Determine the [X, Y] coordinate at the center of the cell enclosing the given text.  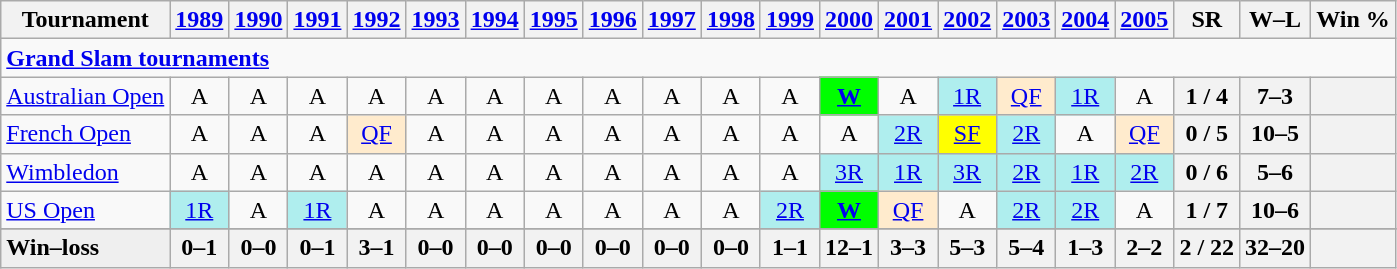
0 / 6 [1207, 172]
Australian Open [86, 96]
2000 [848, 20]
12–1 [848, 248]
1995 [554, 20]
3–1 [376, 248]
1994 [494, 20]
2003 [1026, 20]
3–3 [908, 248]
10–6 [1276, 210]
10–5 [1276, 134]
Tournament [86, 20]
2005 [1144, 20]
1 / 4 [1207, 96]
1993 [436, 20]
1992 [376, 20]
7–3 [1276, 96]
2002 [968, 20]
2–2 [1144, 248]
5–3 [968, 248]
1991 [318, 20]
1999 [790, 20]
1997 [672, 20]
SF [968, 134]
Win % [1354, 20]
1996 [612, 20]
1989 [200, 20]
1–3 [1086, 248]
SR [1207, 20]
0 / 5 [1207, 134]
2 / 22 [1207, 248]
32–20 [1276, 248]
1998 [730, 20]
W–L [1276, 20]
US Open [86, 210]
French Open [86, 134]
1–1 [790, 248]
2001 [908, 20]
1990 [258, 20]
5–4 [1026, 248]
2004 [1086, 20]
1 / 7 [1207, 210]
Grand Slam tournaments [698, 58]
Wimbledon [86, 172]
5–6 [1276, 172]
Win–loss [86, 248]
